Detect which cell encompasses the target text, then output its (X, Y) center coordinate. 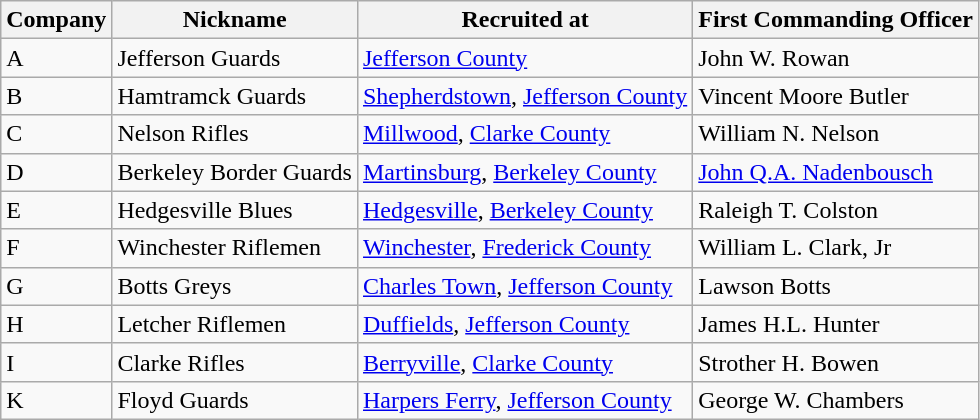
Hedgesville Blues (235, 210)
Nelson Rifles (235, 134)
First Commanding Officer (836, 20)
Botts Greys (235, 286)
Martinsburg, Berkeley County (524, 172)
William L. Clark, Jr (836, 248)
Clarke Rifles (235, 362)
Berkeley Border Guards (235, 172)
William N. Nelson (836, 134)
K (56, 400)
Letcher Riflemen (235, 324)
B (56, 96)
Hamtramck Guards (235, 96)
I (56, 362)
Strother H. Bowen (836, 362)
John Q.A. Nadenbousch (836, 172)
H (56, 324)
Charles Town, Jefferson County (524, 286)
A (56, 58)
George W. Chambers (836, 400)
Hedgesville, Berkeley County (524, 210)
Company (56, 20)
Winchester Riflemen (235, 248)
Winchester, Frederick County (524, 248)
Millwood, Clarke County (524, 134)
James H.L. Hunter (836, 324)
Nickname (235, 20)
John W. Rowan (836, 58)
E (56, 210)
C (56, 134)
Berryville, Clarke County (524, 362)
Recruited at (524, 20)
G (56, 286)
Jefferson County (524, 58)
Duffields, Jefferson County (524, 324)
Harpers Ferry, Jefferson County (524, 400)
Shepherdstown, Jefferson County (524, 96)
Jefferson Guards (235, 58)
F (56, 248)
Raleigh T. Colston (836, 210)
Vincent Moore Butler (836, 96)
Floyd Guards (235, 400)
Lawson Botts (836, 286)
D (56, 172)
